Identify which cell holds the provided text, then report its [x, y] central coordinate. 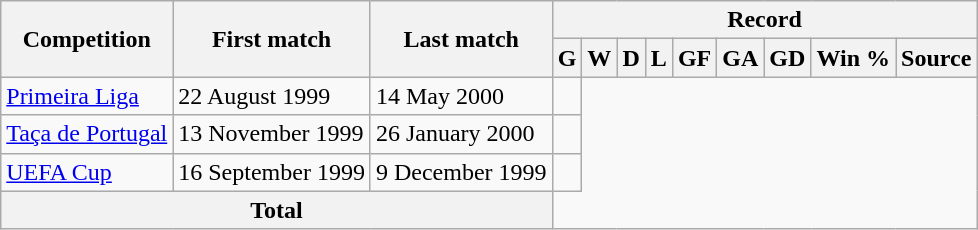
Last match [461, 39]
16 September 1999 [272, 172]
GD [788, 58]
G [567, 58]
GA [740, 58]
Competition [87, 39]
9 December 1999 [461, 172]
13 November 1999 [272, 134]
L [658, 58]
22 August 1999 [272, 96]
Source [936, 58]
26 January 2000 [461, 134]
First match [272, 39]
UEFA Cup [87, 172]
Total [276, 210]
W [600, 58]
Win % [854, 58]
Taça de Portugal [87, 134]
Primeira Liga [87, 96]
14 May 2000 [461, 96]
D [631, 58]
GF [694, 58]
Record [764, 20]
